Pinpoint the cell where the given text exists, returning its (X, Y) midpoint coordinate. 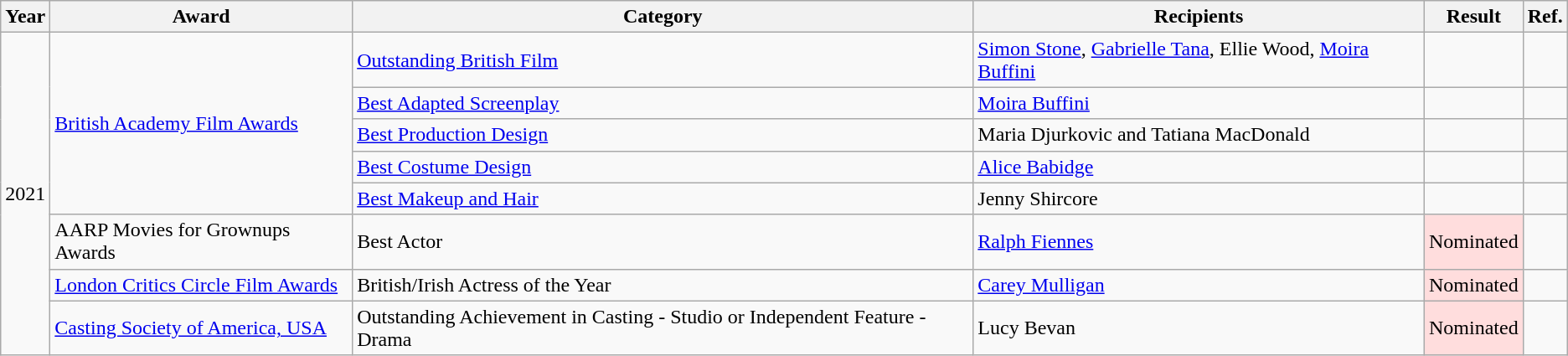
Moira Buffini (1199, 103)
Alice Babidge (1199, 167)
Result (1473, 17)
Ref. (1545, 17)
Lucy Bevan (1199, 328)
Best Production Design (663, 135)
Year (25, 17)
Best Costume Design (663, 167)
AARP Movies for Grownups Awards (201, 241)
Category (663, 17)
Outstanding Achievement in Casting - Studio or Independent Feature - Drama (663, 328)
Maria Djurkovic and Tatiana MacDonald (1199, 135)
Award (201, 17)
Ralph Fiennes (1199, 241)
Casting Society of America, USA (201, 328)
2021 (25, 194)
London Critics Circle Film Awards (201, 285)
Best Adapted Screenplay (663, 103)
Outstanding British Film (663, 60)
British Academy Film Awards (201, 124)
Jenny Shircore (1199, 199)
British/Irish Actress of the Year (663, 285)
Carey Mulligan (1199, 285)
Simon Stone, Gabrielle Tana, Ellie Wood, Moira Buffini (1199, 60)
Best Actor (663, 241)
Best Makeup and Hair (663, 199)
Recipients (1199, 17)
